Output the (x, y) coordinate of the center of the cell containing the given text.  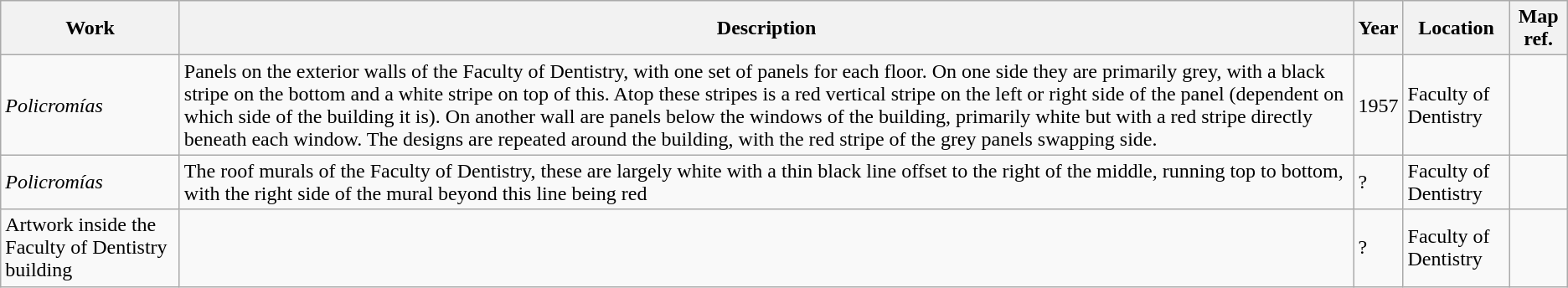
1957 (1379, 105)
Work (90, 28)
Artwork inside the Faculty of Dentistry building (90, 248)
Location (1456, 28)
Map ref. (1538, 28)
Year (1379, 28)
Description (766, 28)
